Scan for the cell matching the given text and deliver its (x, y) coordinate at center. 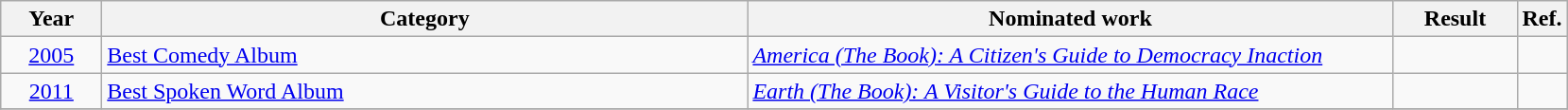
2011 (51, 91)
Result (1456, 19)
Year (51, 19)
Earth (The Book): A Visitor's Guide to the Human Race (1070, 91)
Best Spoken Word Album (425, 91)
America (The Book): A Citizen's Guide to Democracy Inaction (1070, 55)
Nominated work (1070, 19)
Best Comedy Album (425, 55)
2005 (51, 55)
Ref. (1542, 19)
Category (425, 19)
